From the cell containing the given text, extract its center point as [X, Y] coordinate. 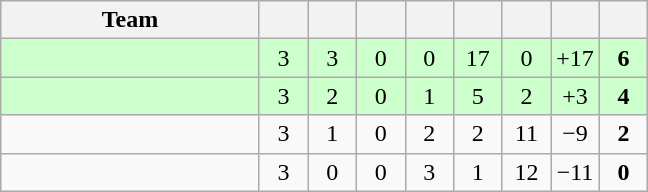
−9 [576, 134]
4 [624, 96]
5 [478, 96]
11 [526, 134]
Team [130, 20]
17 [478, 58]
−11 [576, 172]
+3 [576, 96]
6 [624, 58]
+17 [576, 58]
12 [526, 172]
